Find where the given text appears and provide that cell's center as [X, Y] coordinate. 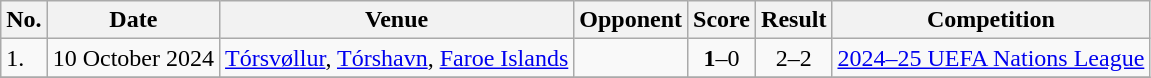
2024–25 UEFA Nations League [991, 58]
1–0 [722, 58]
1. [24, 58]
Score [722, 20]
Competition [991, 20]
Opponent [631, 20]
Date [133, 20]
Result [794, 20]
Venue [397, 20]
10 October 2024 [133, 58]
No. [24, 20]
Tórsvøllur, Tórshavn, Faroe Islands [397, 58]
2–2 [794, 58]
